Locate the cell with the specified text and output its (X, Y) center coordinate. 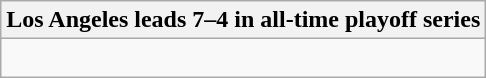
Los Angeles leads 7–4 in all-time playoff series (244, 20)
